Provide the [X, Y] coordinate of the cell's center where the given text is located.  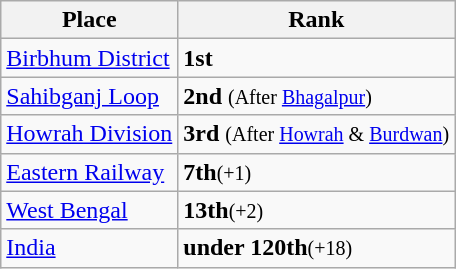
West Bengal [90, 210]
2nd (After Bhagalpur) [316, 96]
Sahibganj Loop [90, 96]
13th(+2) [316, 210]
Howrah Division [90, 134]
under 120th(+18) [316, 248]
Eastern Railway [90, 172]
Place [90, 20]
Birbhum District [90, 58]
3rd (After Howrah & Burdwan) [316, 134]
7th(+1) [316, 172]
India [90, 248]
1st [316, 58]
Rank [316, 20]
